Detect which cell encompasses the target text, then output its (x, y) center coordinate. 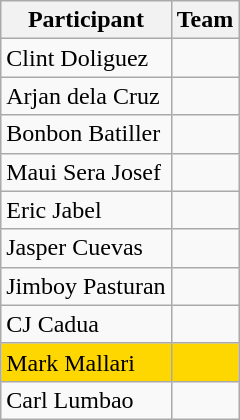
Bonbon Batiller (86, 134)
CJ Cadua (86, 324)
Eric Jabel (86, 210)
Clint Doliguez (86, 58)
Team (205, 20)
Participant (86, 20)
Jimboy Pasturan (86, 286)
Arjan dela Cruz (86, 96)
Carl Lumbao (86, 400)
Mark Mallari (86, 362)
Maui Sera Josef (86, 172)
Jasper Cuevas (86, 248)
